Scan for the cell matching the given text and deliver its (x, y) coordinate at center. 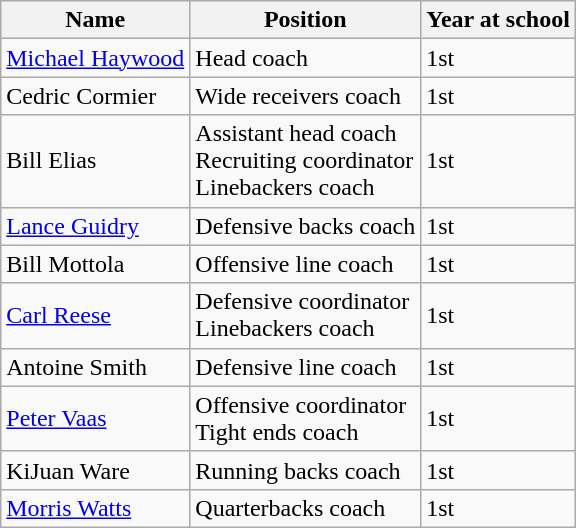
Bill Mottola (96, 264)
Assistant head coachRecruiting coordinatorLinebackers coach (306, 161)
Defensive line coach (306, 367)
Carl Reese (96, 316)
Defensive coordinatorLinebackers coach (306, 316)
Bill Elias (96, 161)
Offensive coordinatorTight ends coach (306, 418)
Quarterbacks coach (306, 508)
Morris Watts (96, 508)
Wide receivers coach (306, 96)
KiJuan Ware (96, 470)
Offensive line coach (306, 264)
Year at school (498, 20)
Antoine Smith (96, 367)
Defensive backs coach (306, 226)
Lance Guidry (96, 226)
Peter Vaas (96, 418)
Name (96, 20)
Head coach (306, 58)
Cedric Cormier (96, 96)
Running backs coach (306, 470)
Michael Haywood (96, 58)
Position (306, 20)
